For the text-containing cell, return its midpoint in (X, Y) coordinate format. 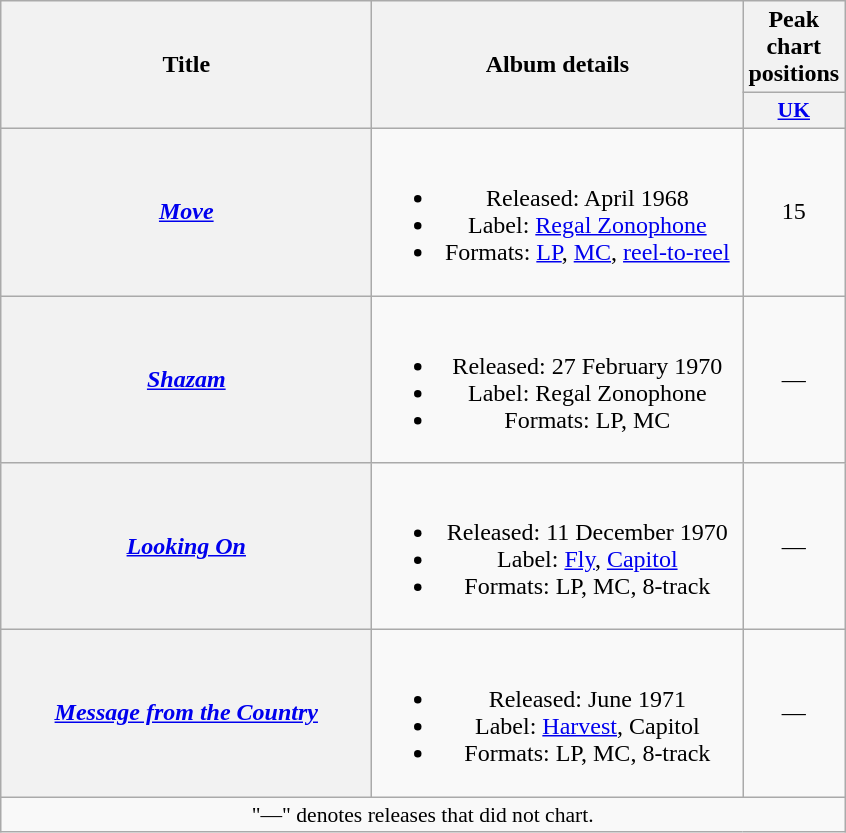
Released: 11 December 1970Label: Fly, CapitolFormats: LP, MC, 8-track (558, 546)
Message from the Country (186, 714)
15 (794, 212)
Released: April 1968Label: Regal ZonophoneFormats: LP, MC, reel-to-reel (558, 212)
Released: June 1971Label: Harvest, CapitolFormats: LP, MC, 8-track (558, 714)
Shazam (186, 380)
"—" denotes releases that did not chart. (423, 815)
Album details (558, 65)
Released: 27 February 1970Label: Regal ZonophoneFormats: LP, MC (558, 380)
Move (186, 212)
Looking On (186, 546)
UK (794, 111)
Peak chart positions (794, 47)
Title (186, 65)
